Extract the [x, y] coordinate from the center of the cell holding the provided text.  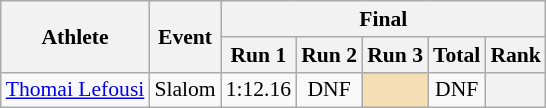
Rank [516, 55]
Total [456, 55]
Run 3 [395, 55]
Run 2 [329, 55]
Final [384, 19]
Slalom [184, 90]
Thomai Lefousi [76, 90]
Run 1 [258, 55]
Event [184, 36]
1:12.16 [258, 90]
Athlete [76, 36]
